Identify which cell holds the provided text, then report its [X, Y] central coordinate. 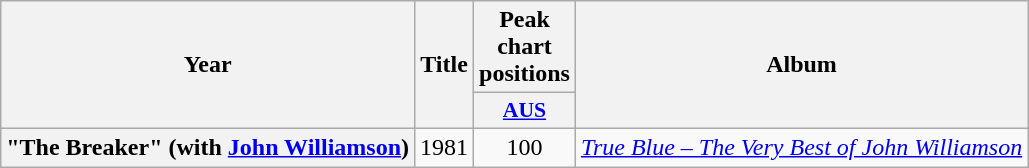
1981 [444, 147]
Album [801, 65]
"The Breaker" (with John Williamson) [208, 147]
Peak chart positions [525, 47]
True Blue – The Very Best of John Williamson [801, 147]
Title [444, 65]
AUS [525, 111]
100 [525, 147]
Year [208, 65]
